Identify which cell holds the provided text, then report its (X, Y) central coordinate. 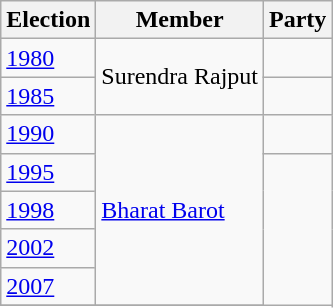
Election (48, 20)
1990 (48, 134)
1998 (48, 210)
1995 (48, 172)
1985 (48, 96)
1980 (48, 58)
Bharat Barot (180, 210)
2007 (48, 286)
Surendra Rajput (180, 77)
2002 (48, 248)
Member (180, 20)
Party (298, 20)
